Return [X, Y] of the center of cell containing provided text 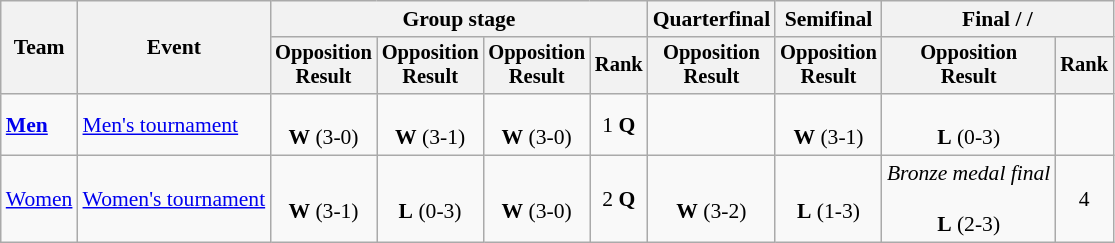
W (3-2) [712, 200]
Semifinal [828, 19]
Final / / [998, 19]
Women's tournament [174, 200]
Event [174, 48]
Quarterfinal [712, 19]
Women [40, 200]
2 Q [619, 200]
L (1-3) [828, 200]
Men [40, 124]
4 [1084, 200]
Bronze medal finalL (2-3) [969, 200]
Team [40, 48]
Men's tournament [174, 124]
Group stage [458, 19]
1 Q [619, 124]
